Find where the given text appears and provide that cell's center as [x, y] coordinate. 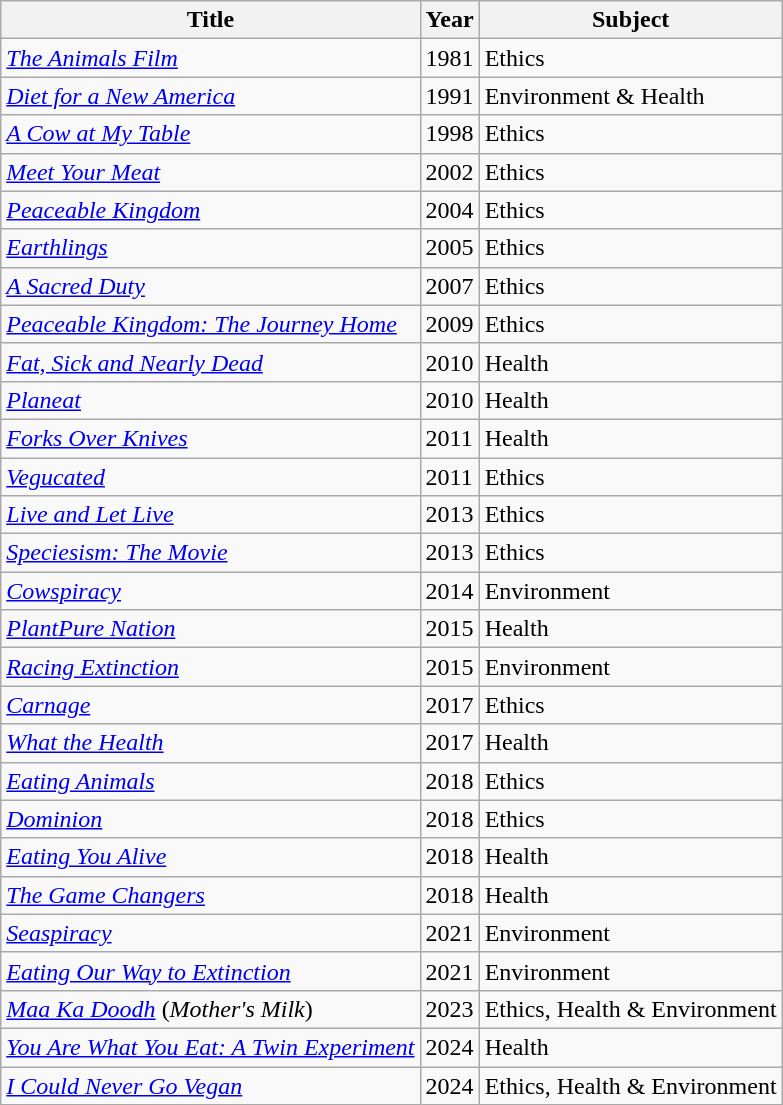
What the Health [210, 743]
Eating Animals [210, 781]
Carnage [210, 705]
1991 [450, 96]
Racing Extinction [210, 667]
Peaceable Kingdom: The Journey Home [210, 324]
2014 [450, 591]
Title [210, 20]
The Animals Film [210, 58]
Planeat [210, 400]
2005 [450, 248]
Forks Over Knives [210, 438]
Dominion [210, 819]
A Cow at My Table [210, 134]
2004 [450, 210]
Live and Let Live [210, 515]
Earthlings [210, 248]
2009 [450, 324]
1998 [450, 134]
PlantPure Nation [210, 629]
2007 [450, 286]
Peaceable Kingdom [210, 210]
Environment & Health [630, 96]
Eating You Alive [210, 857]
The Game Changers [210, 895]
Meet Your Meat [210, 172]
Diet for a New America [210, 96]
2002 [450, 172]
A Sacred Duty [210, 286]
Vegucated [210, 477]
You Are What You Eat: A Twin Experiment [210, 1047]
Maa Ka Doodh (Mother's Milk) [210, 1009]
I Could Never Go Vegan [210, 1085]
Speciesism: The Movie [210, 553]
2023 [450, 1009]
Subject [630, 20]
Eating Our Way to Extinction [210, 971]
Cowspiracy [210, 591]
1981 [450, 58]
Fat, Sick and Nearly Dead [210, 362]
Year [450, 20]
Seaspiracy [210, 933]
